Provide the [x, y] coordinate of the cell's center where the given text is located.  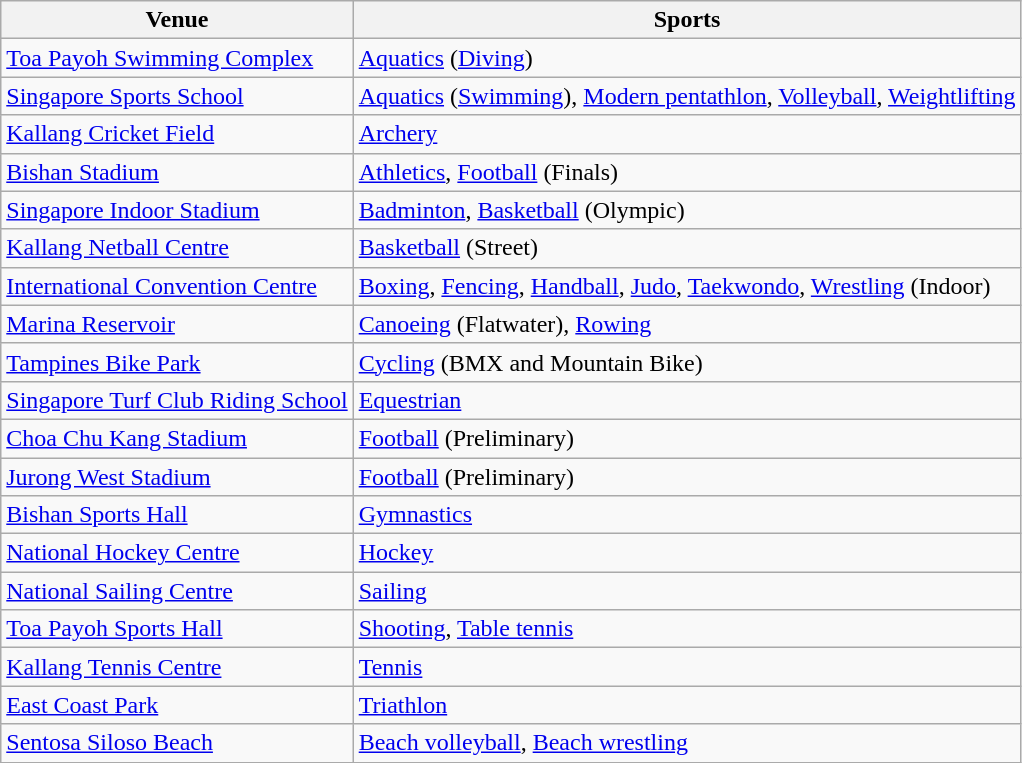
Basketball (Street) [687, 248]
Tampines Bike Park [177, 362]
Shooting, Table tennis [687, 629]
Kallang Tennis Centre [177, 667]
Sailing [687, 591]
Sports [687, 20]
Beach volleyball, Beach wrestling [687, 743]
Triathlon [687, 705]
Singapore Indoor Stadium [177, 210]
Cycling (BMX and Mountain Bike) [687, 362]
Boxing, Fencing, Handball, Judo, Taekwondo, Wrestling (Indoor) [687, 286]
Athletics, Football (Finals) [687, 172]
Aquatics (Swimming), Modern pentathlon, Volleyball, Weightlifting [687, 96]
National Hockey Centre [177, 553]
Venue [177, 20]
Canoeing (Flatwater), Rowing [687, 324]
Hockey [687, 553]
Kallang Cricket Field [177, 134]
Choa Chu Kang Stadium [177, 438]
Aquatics (Diving) [687, 58]
Sentosa Siloso Beach [177, 743]
Archery [687, 134]
Gymnastics [687, 515]
Singapore Sports School [177, 96]
Kallang Netball Centre [177, 248]
Singapore Turf Club Riding School [177, 400]
East Coast Park [177, 705]
Toa Payoh Sports Hall [177, 629]
Toa Payoh Swimming Complex [177, 58]
Marina Reservoir [177, 324]
Bishan Sports Hall [177, 515]
Tennis [687, 667]
Equestrian [687, 400]
National Sailing Centre [177, 591]
Bishan Stadium [177, 172]
Jurong West Stadium [177, 477]
International Convention Centre [177, 286]
Badminton, Basketball (Olympic) [687, 210]
